Return (X, Y) of the center of cell containing provided text 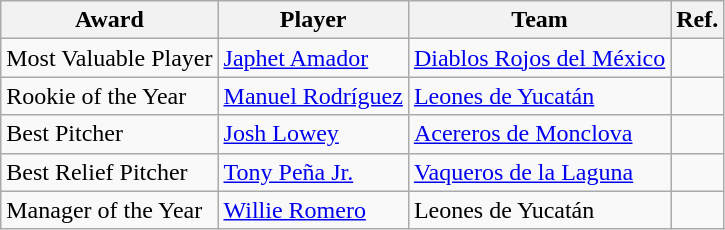
Most Valuable Player (110, 58)
Acereros de Monclova (539, 134)
Tony Peña Jr. (313, 172)
Josh Lowey (313, 134)
Award (110, 20)
Rookie of the Year (110, 96)
Diablos Rojos del México (539, 58)
Manuel Rodríguez (313, 96)
Vaqueros de la Laguna (539, 172)
Willie Romero (313, 210)
Ref. (698, 20)
Best Pitcher (110, 134)
Team (539, 20)
Japhet Amador (313, 58)
Player (313, 20)
Manager of the Year (110, 210)
Best Relief Pitcher (110, 172)
